From the cell containing the given text, extract its center point as (x, y) coordinate. 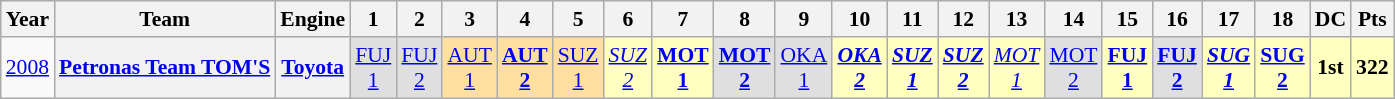
7 (683, 19)
Toyota (312, 68)
4 (525, 19)
OKA2 (860, 68)
2 (419, 19)
Team (164, 19)
AUT2 (525, 68)
SUG1 (1228, 68)
DC (1330, 19)
OKA1 (804, 68)
8 (745, 19)
18 (1282, 19)
16 (1177, 19)
Pts (1372, 19)
3 (469, 19)
12 (964, 19)
1st (1330, 68)
Petronas Team TOM'S (164, 68)
6 (628, 19)
Engine (312, 19)
10 (860, 19)
Year (28, 19)
15 (1127, 19)
1 (373, 19)
322 (1372, 68)
2008 (28, 68)
5 (578, 19)
14 (1073, 19)
11 (912, 19)
9 (804, 19)
17 (1228, 19)
13 (1017, 19)
AUT1 (469, 68)
SUG2 (1282, 68)
